Pinpoint the cell where the given text exists, returning its (X, Y) midpoint coordinate. 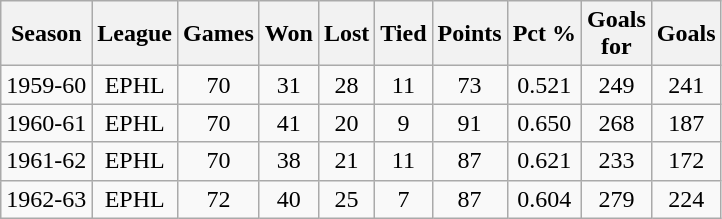
187 (686, 123)
268 (617, 123)
Goals (686, 34)
28 (346, 85)
Pct % (544, 34)
1961-62 (46, 161)
91 (470, 123)
41 (288, 123)
249 (617, 85)
233 (617, 161)
Points (470, 34)
Lost (346, 34)
72 (219, 199)
172 (686, 161)
Season (46, 34)
224 (686, 199)
League (135, 34)
Tied (404, 34)
31 (288, 85)
73 (470, 85)
40 (288, 199)
1960-61 (46, 123)
1962-63 (46, 199)
241 (686, 85)
9 (404, 123)
Goalsfor (617, 34)
Won (288, 34)
21 (346, 161)
Games (219, 34)
38 (288, 161)
20 (346, 123)
0.521 (544, 85)
0.650 (544, 123)
1959-60 (46, 85)
25 (346, 199)
0.621 (544, 161)
279 (617, 199)
0.604 (544, 199)
7 (404, 199)
